From the cell containing the given text, extract its center point as [x, y] coordinate. 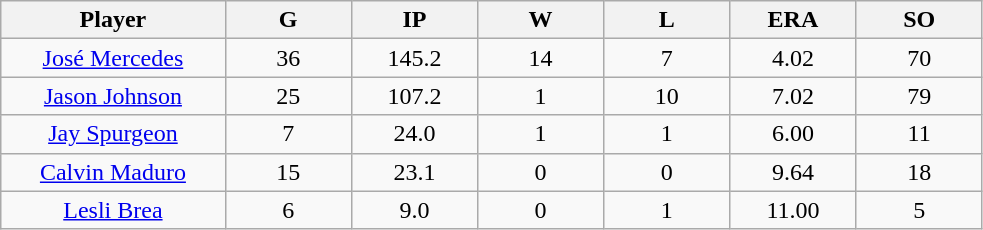
6 [288, 210]
7.02 [793, 96]
79 [919, 96]
Calvin Maduro [113, 172]
24.0 [414, 134]
SO [919, 20]
9.64 [793, 172]
L [667, 20]
36 [288, 58]
Jason Johnson [113, 96]
IP [414, 20]
70 [919, 58]
ERA [793, 20]
5 [919, 210]
9.0 [414, 210]
4.02 [793, 58]
18 [919, 172]
Lesli Brea [113, 210]
G [288, 20]
Jay Spurgeon [113, 134]
14 [540, 58]
José Mercedes [113, 58]
W [540, 20]
25 [288, 96]
11.00 [793, 210]
6.00 [793, 134]
23.1 [414, 172]
15 [288, 172]
11 [919, 134]
10 [667, 96]
Player [113, 20]
145.2 [414, 58]
107.2 [414, 96]
